Locate the cell with the specified text and output its [X, Y] center coordinate. 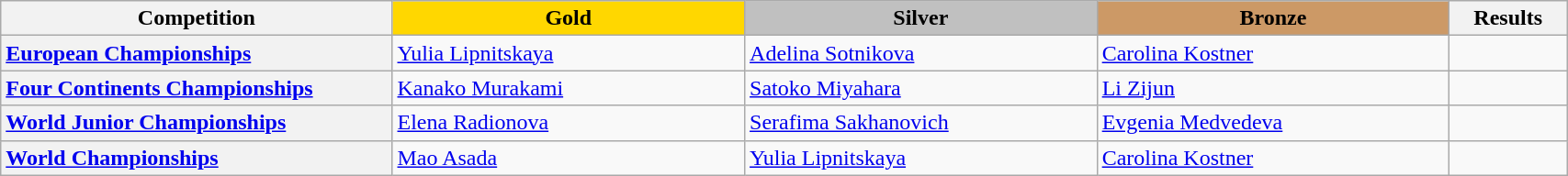
Kanako Murakami [569, 88]
Serafima Sakhanovich [921, 123]
Elena Radionova [569, 123]
Gold [569, 18]
Satoko Miyahara [921, 88]
Mao Asada [569, 158]
Bronze [1273, 18]
European Championships [197, 53]
Results [1508, 18]
Silver [921, 18]
World Junior Championships [197, 123]
World Championships [197, 158]
Evgenia Medvedeva [1273, 123]
Competition [197, 18]
Li Zijun [1273, 88]
Four Continents Championships [197, 88]
Adelina Sotnikova [921, 53]
